Identify which cell holds the provided text, then report its [x, y] central coordinate. 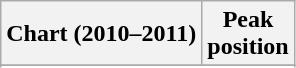
Chart (2010–2011) [102, 34]
Peakposition [248, 34]
